Identify which cell holds the provided text, then report its (X, Y) central coordinate. 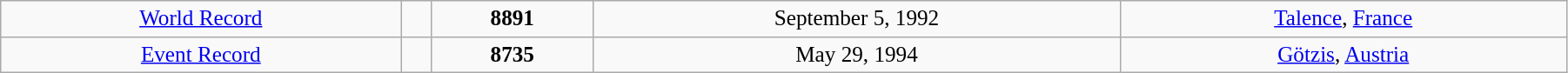
World Record (201, 19)
Event Record (201, 55)
8891 (513, 19)
Götzis, Austria (1344, 55)
8735 (513, 55)
September 5, 1992 (856, 19)
May 29, 1994 (856, 55)
Talence, France (1344, 19)
